From the cell containing the given text, extract its center point as [x, y] coordinate. 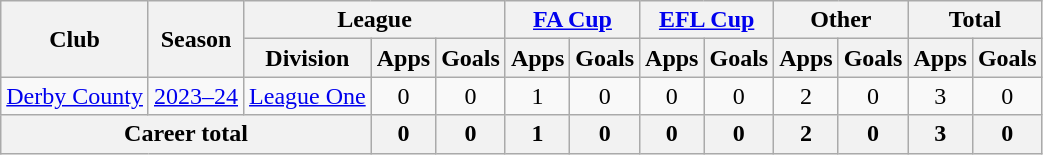
EFL Cup [707, 20]
Season [196, 39]
Derby County [75, 96]
Total [975, 20]
FA Cup [572, 20]
Career total [186, 134]
League One [308, 96]
2023–24 [196, 96]
Club [75, 39]
Other [841, 20]
League [375, 20]
Division [308, 58]
